Return (x, y) of the center of cell containing provided text 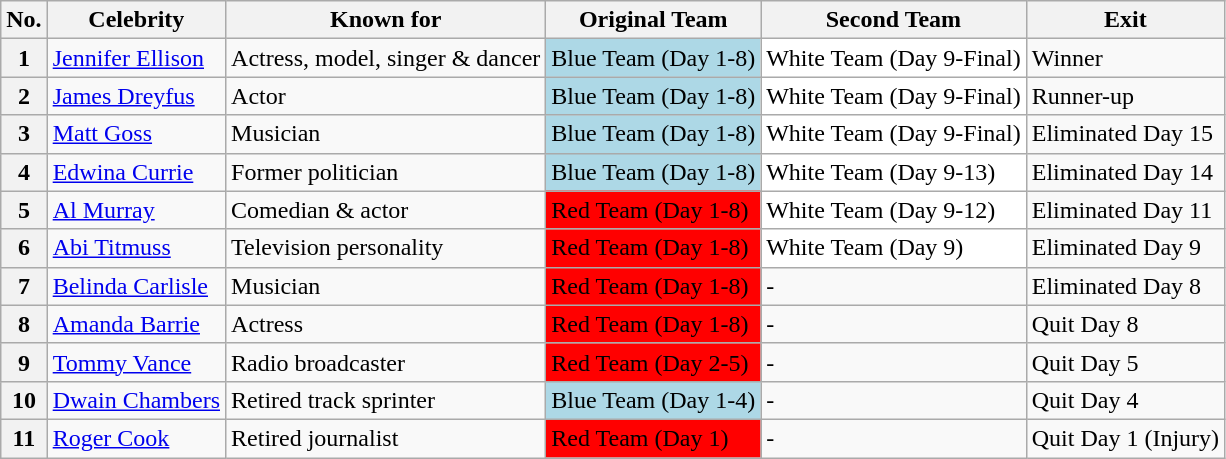
Eliminated Day 9 (1125, 248)
Known for (386, 20)
Quit Day 5 (1125, 362)
Amanda Barrie (136, 324)
Celebrity (136, 20)
Jennifer Ellison (136, 58)
Comedian & actor (386, 210)
Dwain Chambers (136, 400)
7 (24, 286)
White Team (Day 9-12) (894, 210)
Retired journalist (386, 438)
3 (24, 134)
Belinda Carlisle (136, 286)
8 (24, 324)
Eliminated Day 11 (1125, 210)
Tommy Vance (136, 362)
Quit Day 8 (1125, 324)
Eliminated Day 15 (1125, 134)
Exit (1125, 20)
Red Team (Day 2-5) (654, 362)
2 (24, 96)
No. (24, 20)
Eliminated Day 14 (1125, 172)
Edwina Currie (136, 172)
Radio broadcaster (386, 362)
Actress (386, 324)
Blue Team (Day 1-4) (654, 400)
11 (24, 438)
6 (24, 248)
10 (24, 400)
4 (24, 172)
Quit Day 4 (1125, 400)
White Team (Day 9) (894, 248)
5 (24, 210)
Roger Cook (136, 438)
Retired track sprinter (386, 400)
Al Murray (136, 210)
White Team (Day 9-13) (894, 172)
Eliminated Day 8 (1125, 286)
Winner (1125, 58)
Runner-up (1125, 96)
Actor (386, 96)
Red Team (Day 1) (654, 438)
Television personality (386, 248)
1 (24, 58)
Original Team (654, 20)
9 (24, 362)
Second Team (894, 20)
Abi Titmuss (136, 248)
Matt Goss (136, 134)
Quit Day 1 (Injury) (1125, 438)
Actress, model, singer & dancer (386, 58)
Former politician (386, 172)
James Dreyfus (136, 96)
